Return the (X, Y) coordinate for the center point of the cell that contains the specified text.  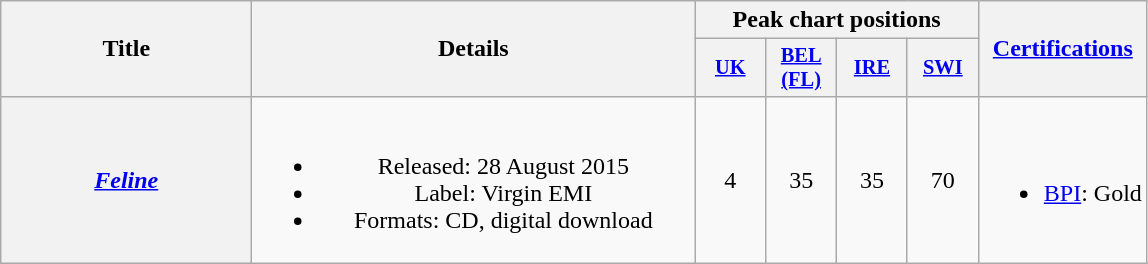
BEL (FL) (802, 68)
4 (730, 180)
BPI: Gold (1062, 180)
Certifications (1062, 49)
Title (126, 49)
Peak chart positions (836, 20)
Released: 28 August 2015Label: Virgin EMIFormats: CD, digital download (474, 180)
UK (730, 68)
Details (474, 49)
IRE (872, 68)
70 (942, 180)
SWI (942, 68)
Feline (126, 180)
